Return the (x, y) coordinate for the center point of the cell that contains the specified text.  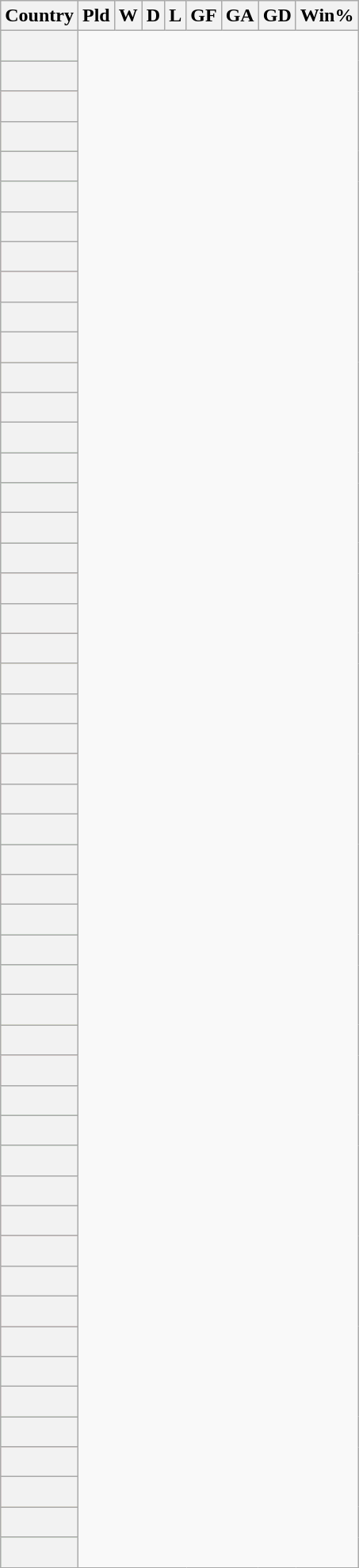
Win% (327, 16)
L (176, 16)
GA (239, 16)
GD (277, 16)
Country (40, 16)
D (153, 16)
GF (204, 16)
W (128, 16)
Pld (96, 16)
